From the cell containing the given text, extract its center point as [X, Y] coordinate. 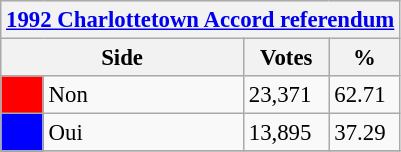
13,895 [286, 133]
Side [122, 58]
37.29 [364, 133]
% [364, 58]
62.71 [364, 95]
Votes [286, 58]
Oui [143, 133]
23,371 [286, 95]
Non [143, 95]
1992 Charlottetown Accord referendum [200, 20]
